From the cell containing the given text, extract its center point as (x, y) coordinate. 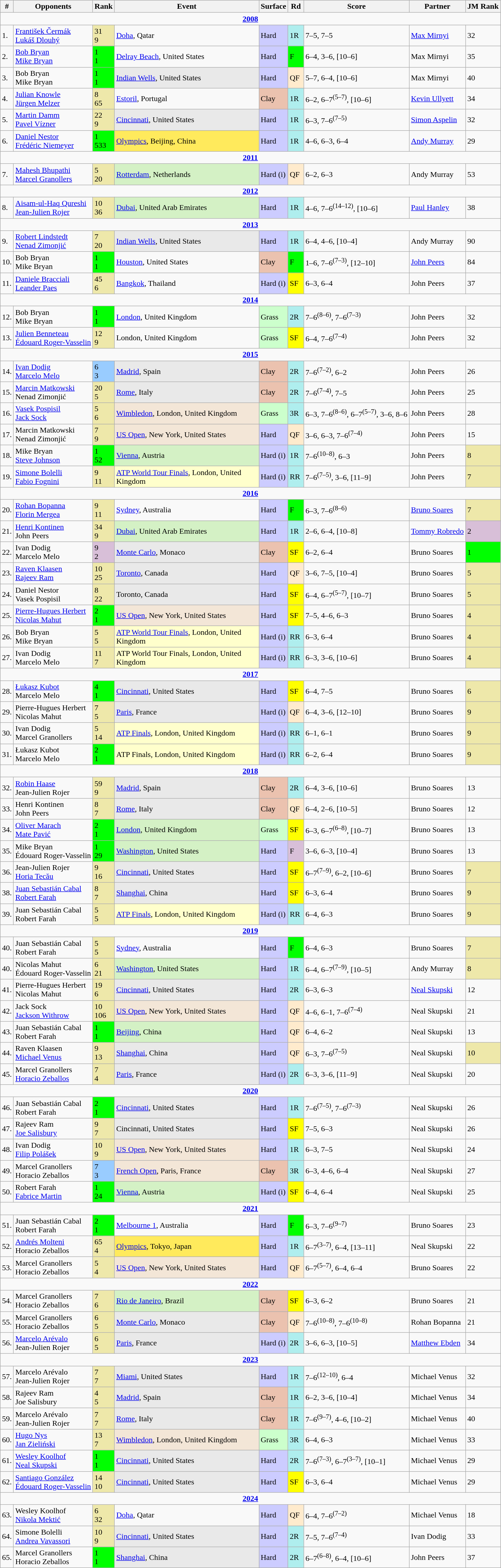
4–6, 6–1, 7–6(7–4) (357, 1011)
51. (7, 1225)
2014 (251, 300)
2019 (251, 931)
73 (104, 1170)
6–4, 3–6, [12–10] (357, 712)
2018 (251, 771)
2021 (251, 1209)
74 (104, 1074)
7–6(7–5), 3–6, [11–9] (357, 476)
2024 (251, 1499)
Paul Hanley (437, 207)
7–6(7–4), 7–5 (357, 392)
7. (7, 174)
3–6, 6–3, [10–5] (357, 1343)
45 (104, 1397)
2017 (251, 674)
7–5, 7–5 (357, 36)
Robert Farah Fabrice Martin (53, 1192)
1036 (104, 207)
520 (104, 174)
1410 (104, 1481)
33. (7, 809)
76 (104, 1301)
Hugo Nys Jan Zieliński (53, 1439)
2015 (251, 354)
Ivan Dodig (437, 1537)
38. (7, 893)
Oliver Marach Mate Pavić (53, 830)
2 (483, 531)
Beijing, China (187, 1032)
6–4, 6–4 (357, 1192)
6–3, 6–7(6–8), [10–7] (357, 830)
43. (7, 1032)
Score (357, 6)
5–7, 6–4, [10–6] (357, 78)
Simone Bolelli Fabio Fognini (53, 476)
3–6, 7–5, [10–4] (357, 574)
Matthew Ebden (437, 1343)
152 (104, 456)
229 (104, 120)
35. (7, 851)
60. (7, 1439)
6 (483, 691)
6–3, 3–6, [10–6] (357, 658)
Vasek Pospisil Jack Sock (53, 413)
6–4, 7–6(7–4) (357, 338)
6–3, 3–6, [11–9] (357, 1074)
822 (104, 594)
35 (483, 56)
30. (7, 733)
2. (7, 56)
19. (7, 476)
38 (483, 207)
137 (104, 1439)
2023 (251, 1360)
JM Rank (483, 6)
621 (104, 969)
Raven Klaasen Michael Venus (53, 1053)
34. (7, 830)
3–6, 6–3, [10–4] (357, 851)
63 (104, 371)
Tommy Robredo (437, 531)
7–5, 6–3 (357, 1128)
65. (7, 1557)
6–3, 7–5 (357, 1150)
24 (483, 1150)
58. (7, 1397)
55. (7, 1322)
632 (104, 1515)
28. (7, 691)
61. (7, 1461)
26. (7, 636)
1025 (104, 574)
Daniele Bracciali Leander Paes (53, 283)
6–7(7–9), 6–2, [10–6] (357, 872)
117 (104, 658)
2–6, 6–4, [10–8] (357, 531)
27 (483, 1170)
514 (104, 733)
57. (7, 1376)
Santiago González Édouard Roger-Vasselin (53, 1481)
Robin Haase Jean-Julien Rojer (53, 787)
Andrés Molteni Horacio Zeballos (53, 1246)
Daniel Nestor Frédéric Niemeyer (53, 141)
59. (7, 1419)
Ivan Dodig Filip Polášek (53, 1150)
7–6(9–7), 4–6, [10–2] (357, 1419)
2022 (251, 1284)
4–6, 7–6(14–12), [10–6] (357, 207)
Simone Bolelli Andrea Vavassori (53, 1537)
29. (7, 712)
Kevin Ullyett (437, 99)
913 (104, 1053)
92 (104, 552)
6–4, 7–6(7–2) (357, 1515)
31. (7, 754)
56. (7, 1343)
Aisam-ul-Haq Qureshi Jean-Julien Rojer (53, 207)
41. (7, 990)
6–1, 6–1 (357, 733)
46. (7, 1108)
1. (7, 36)
7–6(7–3), 6–7(3–7), [10–1] (357, 1461)
Jean-Julien Rojer Horia Tecău (53, 872)
Wesley Koolhof Nikola Mektić (53, 1515)
Rio de Janeiro, Brazil (187, 1301)
6–7(6–8), 6–4, [10–6] (357, 1557)
7–6(12–10), 6–4 (357, 1376)
7–5, 7–6(7–4) (357, 1537)
Estoril, Portugal (187, 99)
7–6(7–2), 6–2 (357, 371)
French Open, Paris, France (187, 1170)
64. (7, 1537)
25. (7, 616)
Rotterdam, Netherlands (187, 174)
21. (7, 531)
319 (104, 36)
27. (7, 658)
32. (7, 787)
1 (483, 552)
2020 (251, 1091)
42. (7, 1011)
41 (104, 691)
9. (7, 241)
20 (483, 1074)
13. (7, 338)
14. (7, 371)
6–4, 6–7(5–7), [10–7] (357, 594)
24. (7, 594)
Rank (104, 6)
1533 (104, 141)
23 (483, 1225)
6–3, 6–2 (357, 1301)
6–3, 7–6(8–6) (357, 510)
7–6(10–8), 6–3 (357, 456)
6–7(5–7), 6–4, 6–4 (357, 1268)
47. (7, 1128)
Melbourne 1, Australia (187, 1225)
4–6, 6–3, 6–4 (357, 141)
18 (483, 1515)
Olympics, Beijing, China (187, 141)
17. (7, 434)
56 (104, 413)
16. (7, 413)
49. (7, 1170)
50. (7, 1192)
720 (104, 241)
Mike Bryan Steve Johnson (53, 456)
Delray Beach, United States (187, 56)
599 (104, 787)
Partner (437, 6)
6–3, 7–6(9–7) (357, 1225)
Martin Damm Pavel Vízner (53, 120)
456 (104, 283)
6–4, 4–6, [10–4] (357, 241)
916 (104, 872)
6–3, 4–6, 6–4 (357, 1170)
2013 (251, 225)
654 (104, 1246)
Ivan Dodig Marcel Granollers (53, 733)
6–2, 6–3 (357, 174)
4. (7, 99)
6–7(3–7), 6–4, [13–11] (357, 1246)
Raven Klaasen Rajeev Ram (53, 574)
6–4, 7–5 (357, 691)
# (7, 6)
8. (7, 207)
7–6(8–6), 7–6(7–3) (357, 317)
6–4, 6–2 (357, 1032)
75 (104, 712)
22. (7, 552)
196 (104, 990)
90 (483, 241)
20. (7, 510)
79 (104, 434)
6–4, 2–6, [10–5] (357, 809)
124 (104, 1192)
6. (7, 141)
Julian Knowle Jürgen Melzer (53, 99)
Daniel Nestor Vasek Pospisil (53, 594)
39. (7, 914)
Simon Aspelin (437, 120)
Mike Bryan Édouard Roger-Vasselin (53, 851)
6–3, 7–6(8–6), 6–7(5–7), 3–6, 8–6 (357, 413)
František Čermák Lukáš Dlouhý (53, 36)
52. (7, 1246)
54 (104, 1268)
2008 (251, 19)
23. (7, 574)
18. (7, 456)
Rohan Bopanna (437, 1322)
11. (7, 283)
28 (483, 413)
10106 (104, 1011)
6–4, 6–7(7–9), [10–5] (357, 969)
10. (7, 262)
205 (104, 392)
45. (7, 1074)
12. (7, 317)
6–3, 6–3 (357, 990)
6–2, 3–6, [10–4] (357, 1397)
349 (104, 531)
Surface (274, 6)
Bangkok, Thailand (187, 283)
2011 (251, 157)
48. (7, 1150)
Rd (296, 6)
Wesley Koolhof Neal Skupski (53, 1461)
7–6(7–5), 7–6(7–3) (357, 1108)
Olympics, Tokyo, Japan (187, 1246)
63. (7, 1515)
2012 (251, 191)
84 (483, 262)
53 (483, 174)
15 (483, 434)
3. (7, 78)
Mahesh Bhupathi Marcel Granollers (53, 174)
Event (187, 6)
865 (104, 99)
2016 (251, 493)
62. (7, 1481)
44. (7, 1053)
3–6, 6–3, 7–6(7–4) (357, 434)
Miami, United States (187, 1376)
6–2, 6–7(5–7), [10–6] (357, 99)
Jack Sock Jackson Withrow (53, 1011)
Nicolas Mahut Édouard Roger-Vasselin (53, 969)
54. (7, 1301)
1–6, 7–6(7–3), [12–10] (357, 262)
7–6(10–8), 7–6(10–8) (357, 1322)
10 (483, 1053)
53. (7, 1268)
97 (104, 1128)
Julien Benneteau Édouard Roger-Vasselin (53, 338)
15. (7, 392)
5. (7, 120)
36. (7, 872)
Rohan Bopanna Florin Mergea (53, 510)
Opponents (53, 6)
Houston, United States (187, 262)
Robert Lindstedt Nenad Zimonjić (53, 241)
7–5, 4–6, 6–3 (357, 616)
